Provide the (X, Y) coordinate of the cell's center where the given text is located.  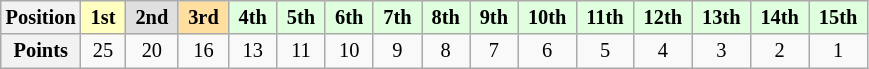
25 (104, 51)
3rd (203, 17)
15th (838, 17)
13th (721, 17)
Position (41, 17)
8th (446, 17)
11th (604, 17)
8 (446, 51)
5th (301, 17)
Points (41, 51)
5 (604, 51)
6 (547, 51)
11 (301, 51)
16 (203, 51)
2 (779, 51)
7 (494, 51)
1st (104, 17)
2nd (152, 17)
6th (349, 17)
14th (779, 17)
1 (838, 51)
20 (152, 51)
10 (349, 51)
7th (397, 17)
13 (253, 51)
3 (721, 51)
4th (253, 17)
9th (494, 17)
10th (547, 17)
4 (663, 51)
9 (397, 51)
12th (663, 17)
